Find where the given text appears and provide that cell's center as [X, Y] coordinate. 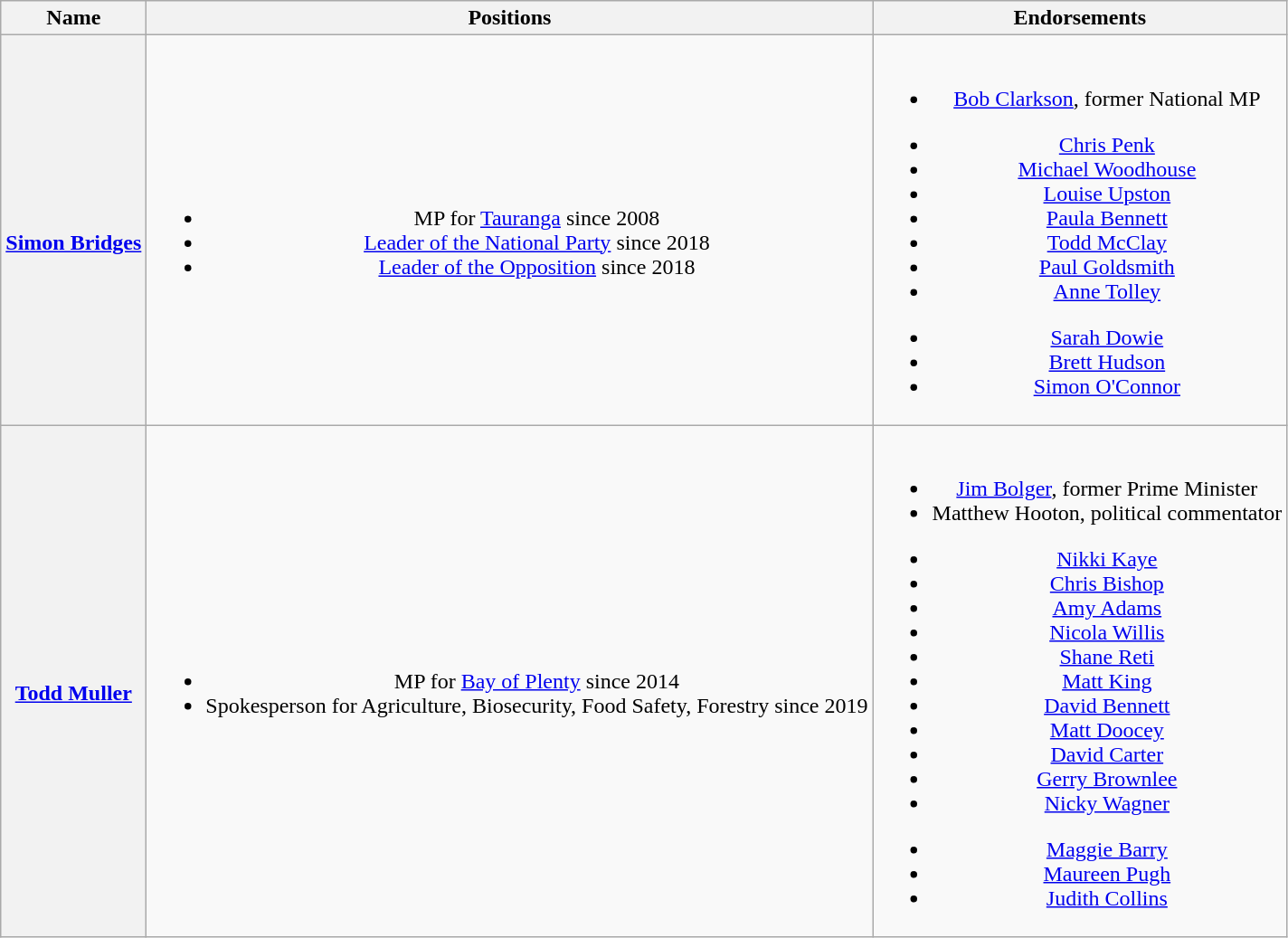
Todd Muller [74, 681]
MP for Bay of Plenty since 2014Spokesperson for Agriculture, Biosecurity, Food Safety, Forestry since 2019 [510, 681]
Endorsements [1080, 18]
Positions [510, 18]
Simon Bridges [74, 230]
MP for Tauranga since 2008Leader of the National Party since 2018Leader of the Opposition since 2018 [510, 230]
Name [74, 18]
